Determine the [X, Y] coordinate at the center of the cell enclosing the given text.  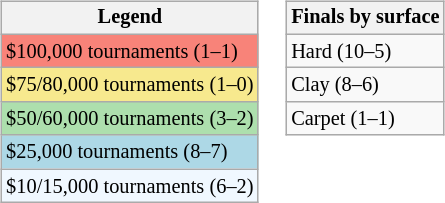
$100,000 tournaments (1–1) [130, 51]
$75/80,000 tournaments (1–0) [130, 85]
Clay (8–6) [365, 85]
$10/15,000 tournaments (6–2) [130, 186]
Carpet (1–1) [365, 119]
Legend [130, 18]
Hard (10–5) [365, 51]
$50/60,000 tournaments (3–2) [130, 119]
$25,000 tournaments (8–7) [130, 152]
Finals by surface [365, 18]
